Capture the cell that displays the provided text and extract its (x, y) central coordinate. 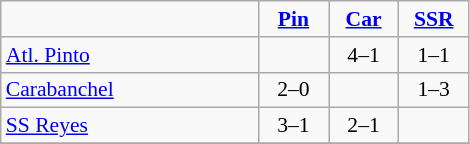
SSR (434, 19)
Pin (293, 19)
Carabanchel (130, 90)
4–1 (363, 55)
Atl. Pinto (130, 55)
2–0 (293, 90)
1–3 (434, 90)
Car (363, 19)
3–1 (293, 126)
1–1 (434, 55)
2–1 (363, 126)
SS Reyes (130, 126)
